Scan for the cell matching the given text and deliver its [x, y] coordinate at center. 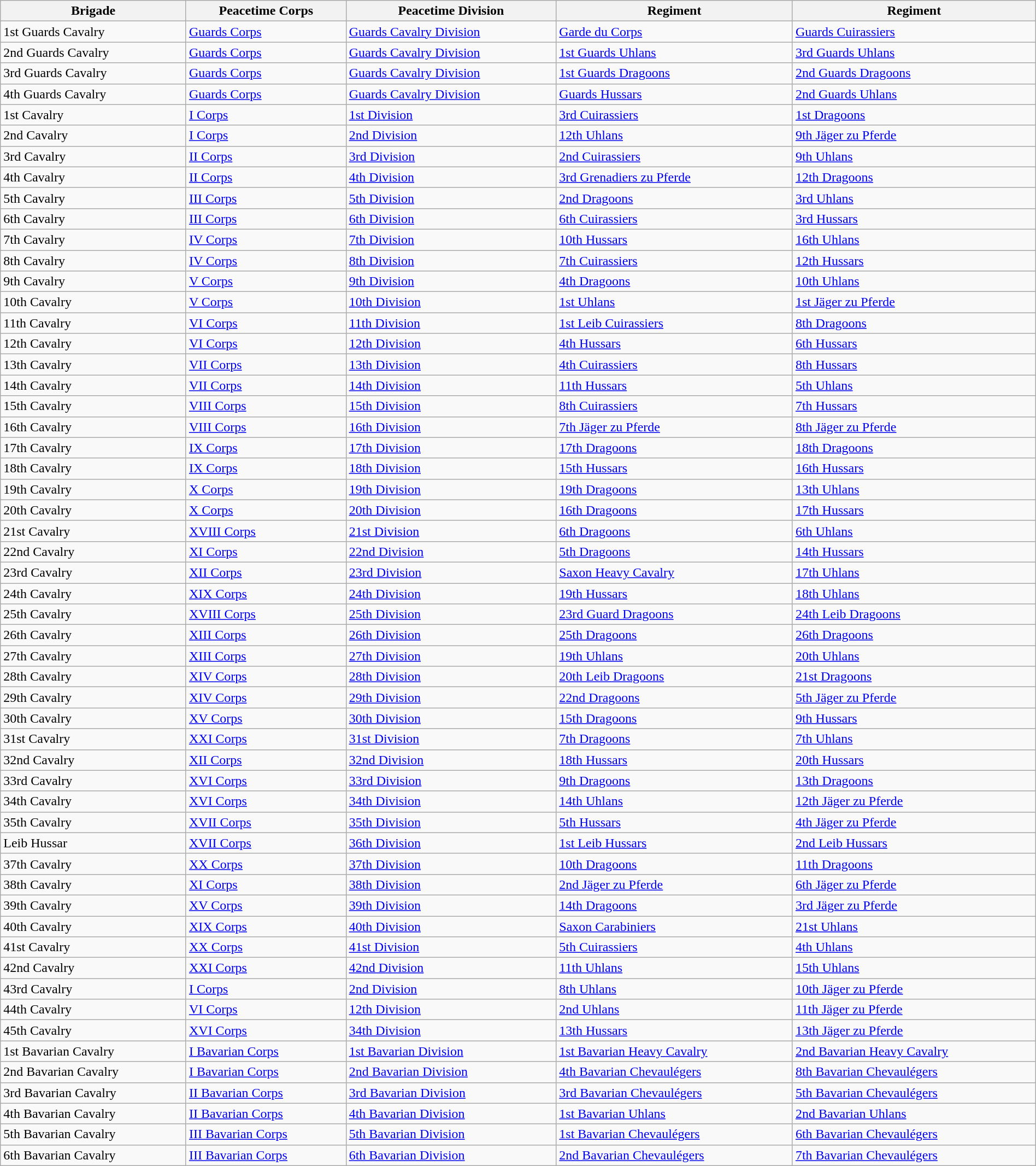
18th Division [451, 468]
15th Dragoons [674, 718]
3rd Bavarian Cavalry [93, 1093]
23rd Division [451, 572]
2nd Bavarian Heavy Cavalry [914, 1051]
8th Cavalry [93, 261]
7th Hussars [914, 406]
18th Hussars [674, 760]
3rd Grenadiers zu Pferde [674, 177]
3rd Division [451, 156]
2nd Jäger zu Pferde [674, 884]
6th Uhlans [914, 531]
Guards Hussars [674, 94]
2nd Cavalry [93, 136]
8th Hussars [914, 365]
19th Cavalry [93, 489]
17th Hussars [914, 510]
24th Cavalry [93, 593]
2nd Leib Hussars [914, 843]
5th Bavarian Chevaulégers [914, 1093]
40th Cavalry [93, 927]
20th Division [451, 510]
7th Cuirassiers [674, 261]
33rd Cavalry [93, 781]
5th Dragoons [674, 552]
14th Dragoons [674, 905]
19th Dragoons [674, 489]
7th Dragoons [674, 739]
27th Cavalry [93, 656]
12th Dragoons [914, 177]
1st Bavarian Heavy Cavalry [674, 1051]
22nd Dragoons [674, 698]
1st Jäger zu Pferde [914, 302]
35th Division [451, 822]
15th Division [451, 406]
3rd Hussars [914, 219]
3rd Bavarian Division [451, 1093]
1st Bavarian Uhlans [674, 1114]
34th Cavalry [93, 801]
1st Guards Cavalry [93, 32]
29th Division [451, 698]
20th Hussars [914, 760]
9th Hussars [914, 718]
4th Cavalry [93, 177]
3rd Bavarian Chevaulégers [674, 1093]
28th Division [451, 677]
7th Division [451, 239]
3rd Cuirassiers [674, 115]
16th Dragoons [674, 510]
1st Leib Hussars [674, 843]
8th Jäger zu Pferde [914, 427]
14th Hussars [914, 552]
1st Dragoons [914, 115]
31st Cavalry [93, 739]
20th Leib Dragoons [674, 677]
25th Division [451, 614]
39th Cavalry [93, 905]
6th Cavalry [93, 219]
Garde du Corps [674, 32]
18th Uhlans [914, 593]
1st Division [451, 115]
40th Division [451, 927]
31st Division [451, 739]
16th Cavalry [93, 427]
6th Bavarian Cavalry [93, 1155]
42nd Division [451, 968]
7th Uhlans [914, 739]
1st Bavarian Division [451, 1051]
22nd Division [451, 552]
1st Leib Cuirassiers [674, 323]
5th Uhlans [914, 385]
30th Division [451, 718]
11th Division [451, 323]
4th Uhlans [914, 947]
13th Uhlans [914, 489]
12th Uhlans [674, 136]
3rd Jäger zu Pferde [914, 905]
12th Jäger zu Pferde [914, 801]
24th Leib Dragoons [914, 614]
30th Cavalry [93, 718]
5th Cavalry [93, 198]
2nd Bavarian Cavalry [93, 1072]
2nd Guards Dragoons [914, 73]
20th Uhlans [914, 656]
Saxon Carabiniers [674, 927]
45th Cavalry [93, 1030]
33rd Division [451, 781]
19th Hussars [674, 593]
2nd Bavarian Division [451, 1072]
10th Uhlans [914, 282]
3rd Guards Cavalry [93, 73]
Peacetime Corps [266, 11]
4th Bavarian Division [451, 1114]
1st Bavarian Chevaulégers [674, 1134]
5th Cuirassiers [674, 947]
17th Cavalry [93, 448]
10th Cavalry [93, 302]
2nd Bavarian Chevaulégers [674, 1155]
15th Cavalry [93, 406]
10th Division [451, 302]
17th Dragoons [674, 448]
13th Hussars [674, 1030]
6th Jäger zu Pferde [914, 884]
28th Cavalry [93, 677]
44th Cavalry [93, 1010]
9th Dragoons [674, 781]
32nd Division [451, 760]
2nd Bavarian Uhlans [914, 1114]
13th Jäger zu Pferde [914, 1030]
41st Cavalry [93, 947]
23rd Guard Dragoons [674, 614]
6th Cuirassiers [674, 219]
2nd Dragoons [674, 198]
19th Uhlans [674, 656]
11th Cavalry [93, 323]
3rd Uhlans [914, 198]
7th Jäger zu Pferde [674, 427]
2nd Cuirassiers [674, 156]
16th Division [451, 427]
8th Cuirassiers [674, 406]
2nd Guards Uhlans [914, 94]
Leib Hussar [93, 843]
27th Division [451, 656]
15th Uhlans [914, 968]
10th Dragoons [674, 864]
4th Hussars [674, 344]
16th Uhlans [914, 239]
24th Division [451, 593]
10th Hussars [674, 239]
25th Cavalry [93, 614]
16th Hussars [914, 468]
14th Uhlans [674, 801]
1st Bavarian Cavalry [93, 1051]
9th Jäger zu Pferde [914, 136]
18th Dragoons [914, 448]
26th Dragoons [914, 635]
5th Bavarian Cavalry [93, 1134]
1st Guards Dragoons [674, 73]
Saxon Heavy Cavalry [674, 572]
13th Cavalry [93, 365]
9th Cavalry [93, 282]
13th Division [451, 365]
14th Division [451, 385]
1st Uhlans [674, 302]
15th Hussars [674, 468]
9th Division [451, 282]
5th Bavarian Division [451, 1134]
11th Uhlans [674, 968]
3rd Cavalry [93, 156]
17th Division [451, 448]
8th Dragoons [914, 323]
10th Jäger zu Pferde [914, 989]
38th Division [451, 884]
8th Bavarian Chevaulégers [914, 1072]
12th Cavalry [93, 344]
4th Division [451, 177]
37th Division [451, 864]
8th Uhlans [674, 989]
21st Uhlans [914, 927]
Peacetime Division [451, 11]
43rd Cavalry [93, 989]
41st Division [451, 947]
4th Bavarian Cavalry [93, 1114]
4th Dragoons [674, 282]
37th Cavalry [93, 864]
6th Division [451, 219]
13th Dragoons [914, 781]
4th Cuirassiers [674, 365]
11th Jäger zu Pferde [914, 1010]
19th Division [451, 489]
Guards Cuirassiers [914, 32]
42nd Cavalry [93, 968]
9th Uhlans [914, 156]
8th Division [451, 261]
7th Bavarian Chevaulégers [914, 1155]
26th Division [451, 635]
39th Division [451, 905]
1st Cavalry [93, 115]
7th Cavalry [93, 239]
3rd Guards Uhlans [914, 52]
17th Uhlans [914, 572]
35th Cavalry [93, 822]
23rd Cavalry [93, 572]
20th Cavalry [93, 510]
22nd Cavalry [93, 552]
5th Division [451, 198]
4th Jäger zu Pferde [914, 822]
Brigade [93, 11]
6th Bavarian Chevaulégers [914, 1134]
6th Dragoons [674, 531]
5th Hussars [674, 822]
36th Division [451, 843]
2nd Guards Cavalry [93, 52]
38th Cavalry [93, 884]
11th Dragoons [914, 864]
2nd Uhlans [674, 1010]
32nd Cavalry [93, 760]
21st Division [451, 531]
12th Hussars [914, 261]
18th Cavalry [93, 468]
5th Jäger zu Pferde [914, 698]
25th Dragoons [674, 635]
29th Cavalry [93, 698]
21st Cavalry [93, 531]
21st Dragoons [914, 677]
6th Bavarian Division [451, 1155]
26th Cavalry [93, 635]
11th Hussars [674, 385]
14th Cavalry [93, 385]
6th Hussars [914, 344]
1st Guards Uhlans [674, 52]
4th Bavarian Chevaulégers [674, 1072]
4th Guards Cavalry [93, 94]
